Provide the (x, y) coordinate of the cell's center where the given text is located.  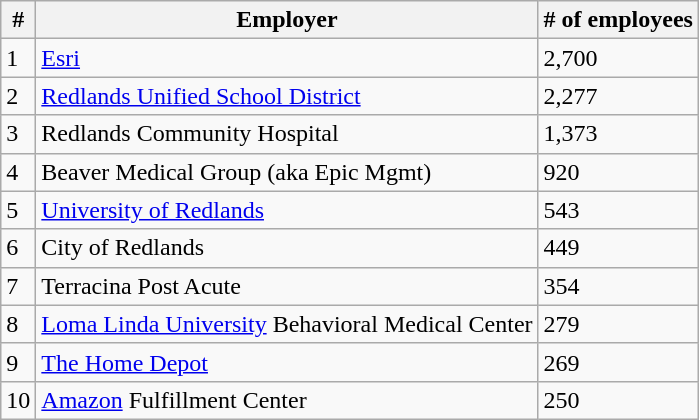
8 (18, 324)
7 (18, 286)
920 (618, 172)
Redlands Unified School District (287, 96)
10 (18, 400)
Redlands Community Hospital (287, 134)
Employer (287, 20)
Loma Linda University Behavioral Medical Center (287, 324)
City of Redlands (287, 248)
Terracina Post Acute (287, 286)
250 (618, 400)
# (18, 20)
4 (18, 172)
2,700 (618, 58)
1,373 (618, 134)
269 (618, 362)
279 (618, 324)
Beaver Medical Group (aka Epic Mgmt) (287, 172)
3 (18, 134)
354 (618, 286)
9 (18, 362)
Amazon Fulfillment Center (287, 400)
2,277 (618, 96)
2 (18, 96)
449 (618, 248)
The Home Depot (287, 362)
5 (18, 210)
1 (18, 58)
543 (618, 210)
6 (18, 248)
University of Redlands (287, 210)
# of employees (618, 20)
Esri (287, 58)
